Output the [X, Y] coordinate of the center of the cell containing the given text.  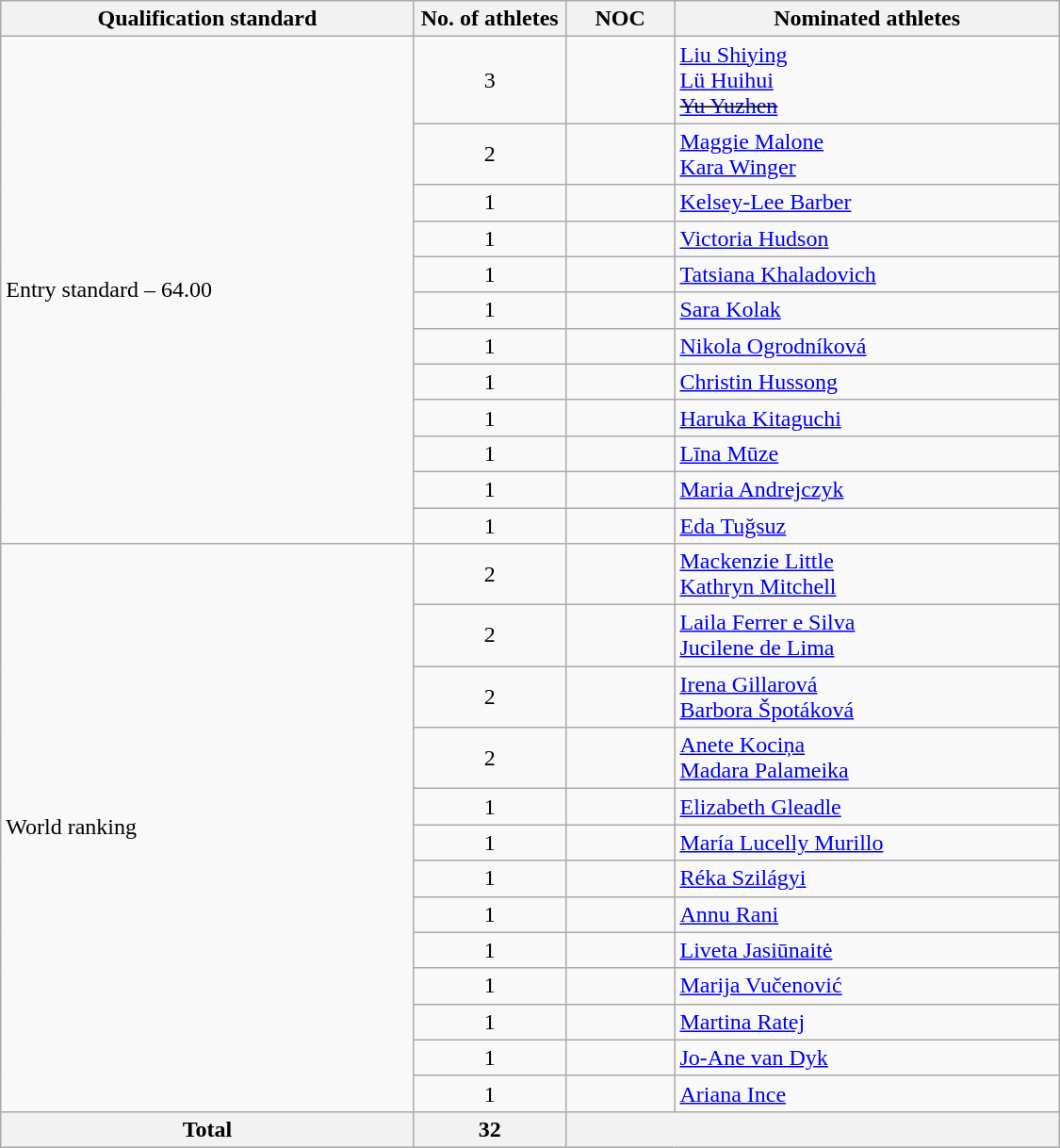
3 [490, 80]
Entry standard – 64.00 [207, 290]
No. of athletes [490, 19]
Qualification standard [207, 19]
Eda Tuğsuz [867, 525]
Līna Mūze [867, 453]
Total [207, 1129]
Réka Szilágyi [867, 878]
Mackenzie LittleKathryn Mitchell [867, 575]
Maria Andrejczyk [867, 489]
Victoria Hudson [867, 238]
Marija Vučenović [867, 986]
Liveta Jasiūnaitė [867, 950]
María Lucelly Murillo [867, 843]
Jo-Ane van Dyk [867, 1058]
Annu Rani [867, 914]
Liu ShiyingLü HuihuiYu Yuzhen [867, 80]
Haruka Kitaguchi [867, 418]
Kelsey-Lee Barber [867, 203]
Nikola Ogrodníková [867, 346]
Maggie MaloneKara Winger [867, 155]
World ranking [207, 828]
Sara Kolak [867, 310]
Nominated athletes [867, 19]
Tatsiana Khaladovich [867, 274]
Ariana Ince [867, 1093]
Anete KociņaMadara Palameika [867, 758]
Martina Ratej [867, 1022]
Christin Hussong [867, 382]
Laila Ferrer e SilvaJucilene de Lima [867, 635]
Irena GillarováBarbora Špotáková [867, 697]
32 [490, 1129]
NOC [620, 19]
Elizabeth Gleadle [867, 807]
